Provide the [X, Y] coordinate of the cell's center where the given text is located.  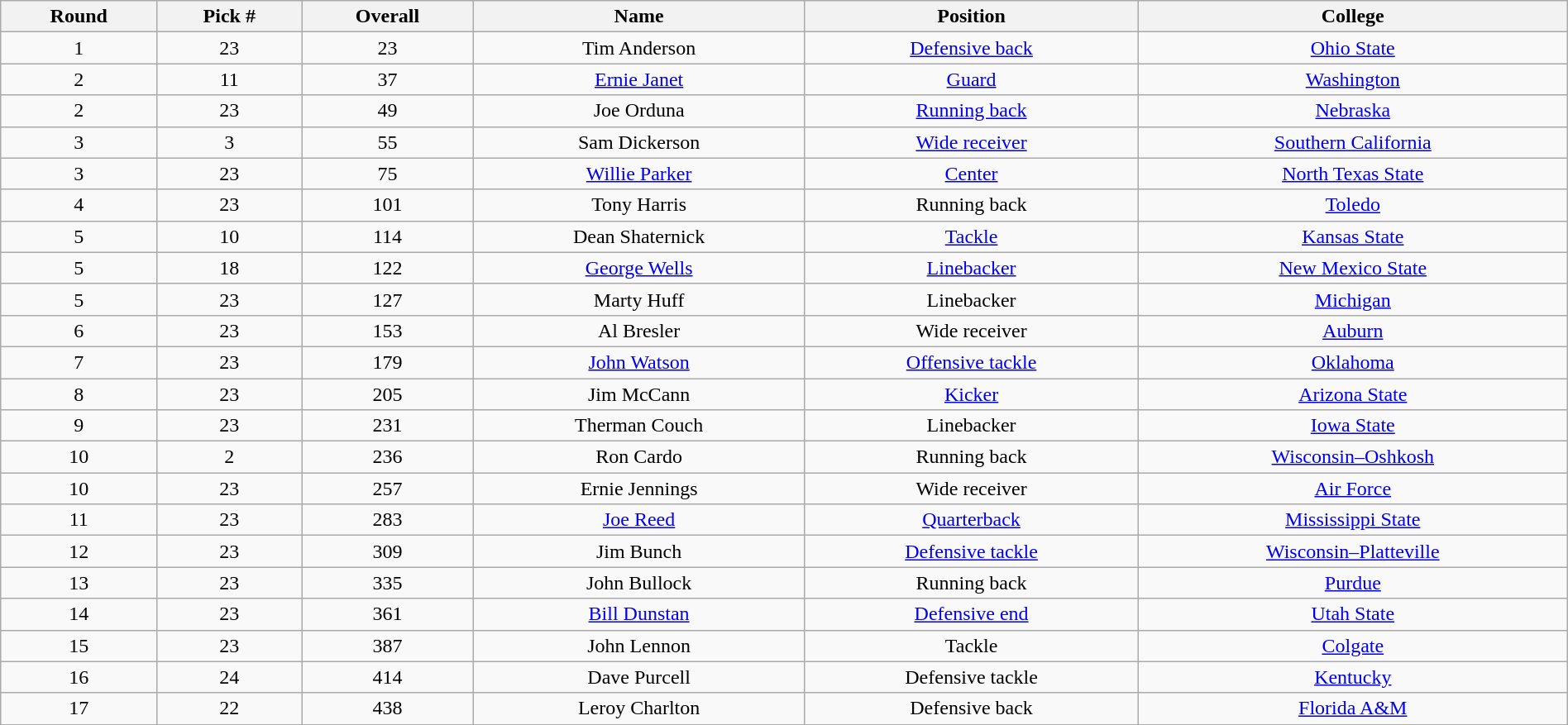
Quarterback [972, 520]
Mississippi State [1353, 520]
4 [79, 205]
55 [388, 142]
179 [388, 362]
24 [230, 677]
Offensive tackle [972, 362]
Jim McCann [638, 394]
Overall [388, 17]
114 [388, 236]
335 [388, 583]
387 [388, 646]
1 [79, 48]
John Bullock [638, 583]
231 [388, 426]
Joe Reed [638, 520]
309 [388, 551]
8 [79, 394]
Guard [972, 79]
37 [388, 79]
New Mexico State [1353, 268]
Leroy Charlton [638, 708]
127 [388, 299]
Purdue [1353, 583]
Wisconsin–Oshkosh [1353, 457]
14 [79, 614]
Kicker [972, 394]
Al Bresler [638, 331]
Ernie Janet [638, 79]
236 [388, 457]
Southern California [1353, 142]
Jim Bunch [638, 551]
Toledo [1353, 205]
Nebraska [1353, 111]
12 [79, 551]
Colgate [1353, 646]
438 [388, 708]
Dean Shaternick [638, 236]
Center [972, 174]
16 [79, 677]
Kansas State [1353, 236]
Wisconsin–Platteville [1353, 551]
Sam Dickerson [638, 142]
Kentucky [1353, 677]
153 [388, 331]
49 [388, 111]
Iowa State [1353, 426]
Air Force [1353, 489]
Ernie Jennings [638, 489]
414 [388, 677]
257 [388, 489]
Marty Huff [638, 299]
George Wells [638, 268]
Therman Couch [638, 426]
Oklahoma [1353, 362]
361 [388, 614]
Arizona State [1353, 394]
Washington [1353, 79]
17 [79, 708]
Willie Parker [638, 174]
283 [388, 520]
6 [79, 331]
7 [79, 362]
13 [79, 583]
18 [230, 268]
Ohio State [1353, 48]
205 [388, 394]
Position [972, 17]
Name [638, 17]
22 [230, 708]
Defensive end [972, 614]
Joe Orduna [638, 111]
Florida A&M [1353, 708]
Auburn [1353, 331]
Pick # [230, 17]
John Watson [638, 362]
Bill Dunstan [638, 614]
Tony Harris [638, 205]
College [1353, 17]
Round [79, 17]
Utah State [1353, 614]
Ron Cardo [638, 457]
75 [388, 174]
101 [388, 205]
Tim Anderson [638, 48]
Dave Purcell [638, 677]
John Lennon [638, 646]
Michigan [1353, 299]
North Texas State [1353, 174]
122 [388, 268]
9 [79, 426]
15 [79, 646]
